For the text-containing cell, return its midpoint in (x, y) coordinate format. 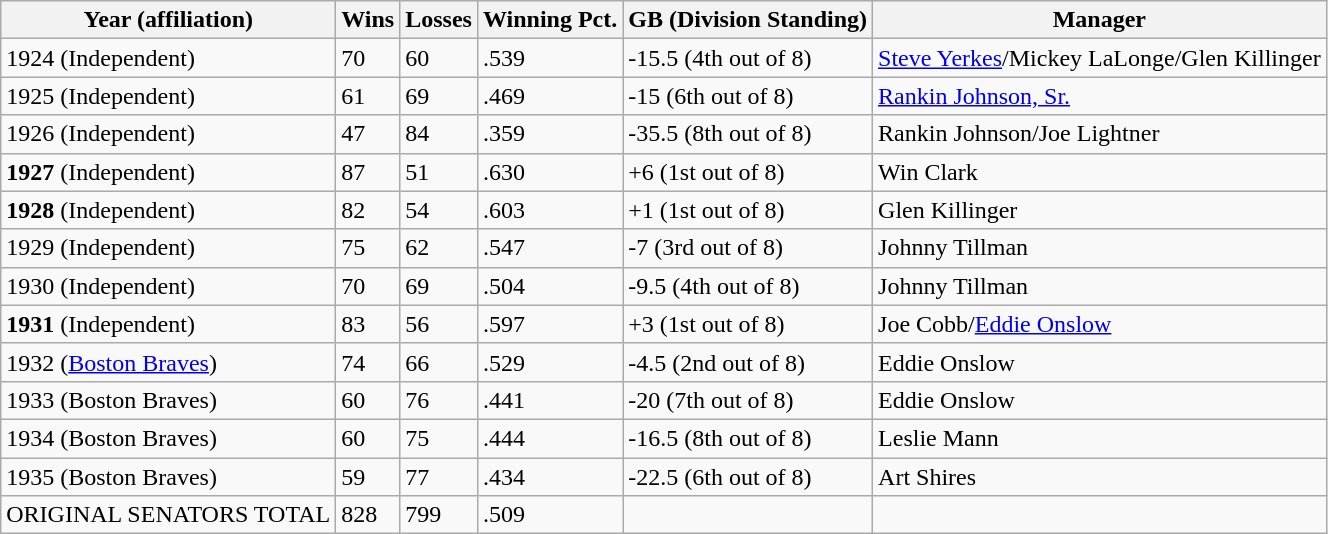
-35.5 (8th out of 8) (748, 134)
Win Clark (1100, 172)
.359 (550, 134)
-4.5 (2nd out of 8) (748, 362)
54 (439, 210)
77 (439, 477)
.469 (550, 96)
1932 (Boston Braves) (168, 362)
-7 (3rd out of 8) (748, 248)
1933 (Boston Braves) (168, 400)
Year (affiliation) (168, 20)
799 (439, 515)
-20 (7th out of 8) (748, 400)
83 (368, 324)
Losses (439, 20)
.509 (550, 515)
87 (368, 172)
-22.5 (6th out of 8) (748, 477)
59 (368, 477)
1931 (Independent) (168, 324)
828 (368, 515)
1926 (Independent) (168, 134)
-15 (6th out of 8) (748, 96)
1934 (Boston Braves) (168, 438)
Joe Cobb/Eddie Onslow (1100, 324)
.539 (550, 58)
1927 (Independent) (168, 172)
.441 (550, 400)
-16.5 (8th out of 8) (748, 438)
82 (368, 210)
.444 (550, 438)
GB (Division Standing) (748, 20)
1928 (Independent) (168, 210)
.547 (550, 248)
66 (439, 362)
.504 (550, 286)
.630 (550, 172)
84 (439, 134)
-9.5 (4th out of 8) (748, 286)
47 (368, 134)
Art Shires (1100, 477)
62 (439, 248)
.597 (550, 324)
ORIGINAL SENATORS TOTAL (168, 515)
Steve Yerkes/Mickey LaLonge/Glen Killinger (1100, 58)
.603 (550, 210)
+3 (1st out of 8) (748, 324)
Rankin Johnson, Sr. (1100, 96)
Glen Killinger (1100, 210)
+6 (1st out of 8) (748, 172)
1935 (Boston Braves) (168, 477)
+1 (1st out of 8) (748, 210)
51 (439, 172)
1929 (Independent) (168, 248)
Manager (1100, 20)
61 (368, 96)
Leslie Mann (1100, 438)
Winning Pct. (550, 20)
.434 (550, 477)
.529 (550, 362)
-15.5 (4th out of 8) (748, 58)
74 (368, 362)
56 (439, 324)
1924 (Independent) (168, 58)
1930 (Independent) (168, 286)
1925 (Independent) (168, 96)
Rankin Johnson/Joe Lightner (1100, 134)
76 (439, 400)
Wins (368, 20)
